Output the [x, y] coordinate of the center of the cell containing the given text.  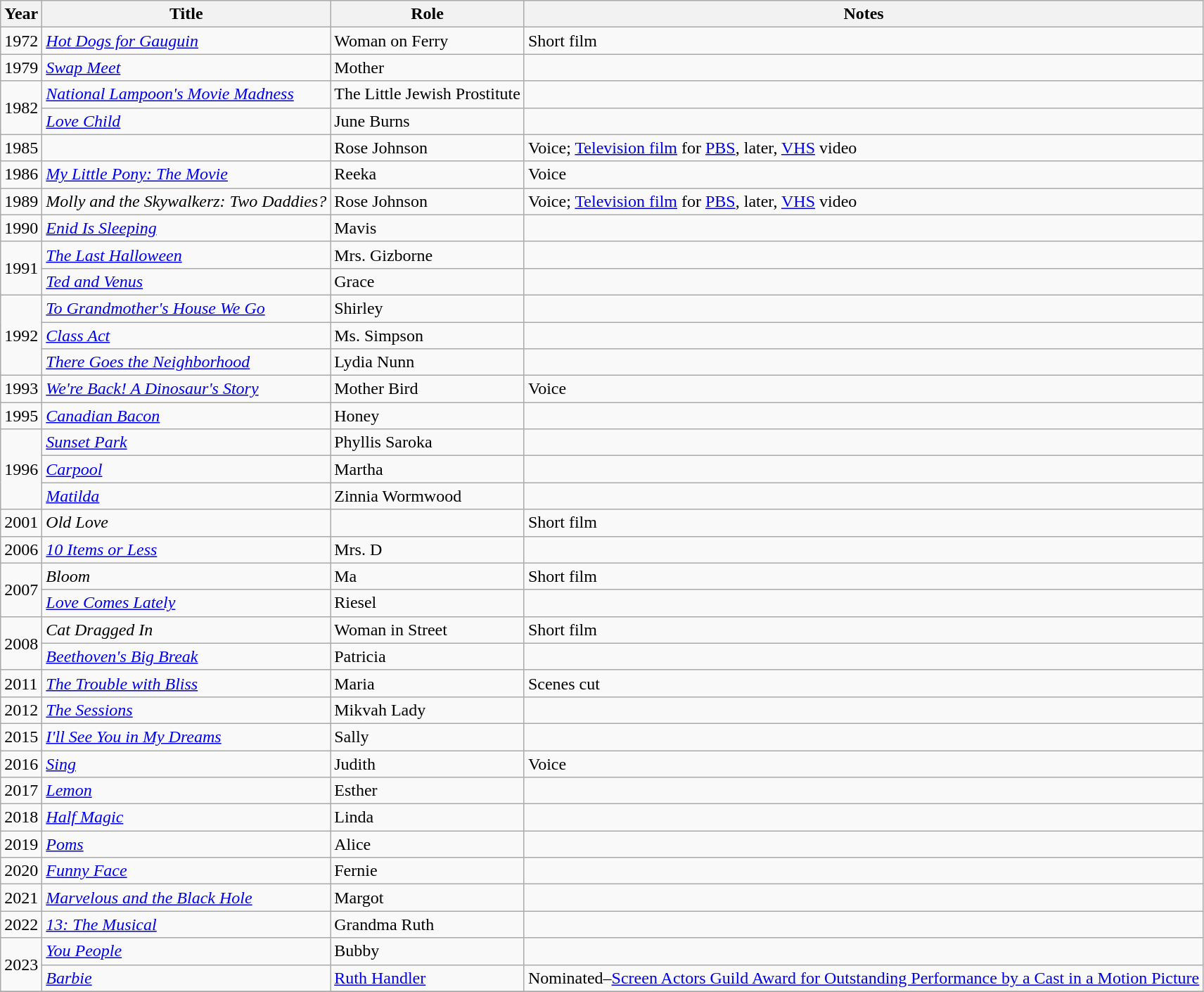
Notes [864, 14]
Role [428, 14]
Riesel [428, 603]
1985 [21, 148]
Old Love [186, 523]
Mrs. D [428, 549]
2020 [21, 871]
The Little Jewish Prostitute [428, 94]
Class Act [186, 336]
Enid Is Sleeping [186, 228]
1986 [21, 174]
2018 [21, 818]
Patricia [428, 656]
National Lampoon's Movie Madness [186, 94]
2015 [21, 737]
Fernie [428, 871]
Martha [428, 469]
You People [186, 951]
Poms [186, 844]
Shirley [428, 308]
Esther [428, 791]
10 Items or Less [186, 549]
To Grandmother's House We Go [186, 308]
2012 [21, 710]
Reeka [428, 174]
June Burns [428, 121]
Grace [428, 281]
Love Child [186, 121]
Barbie [186, 978]
Alice [428, 844]
The Last Halloween [186, 255]
1972 [21, 41]
Marvelous and the Black Hole [186, 898]
Lemon [186, 791]
Carpool [186, 469]
Beethoven's Big Break [186, 656]
Ms. Simpson [428, 336]
Maria [428, 683]
Phyllis Saroka [428, 443]
2007 [21, 590]
2021 [21, 898]
Bubby [428, 951]
Nominated–Screen Actors Guild Award for Outstanding Performance by a Cast in a Motion Picture [864, 978]
Mavis [428, 228]
Grandma Ruth [428, 924]
1989 [21, 201]
Lydia Nunn [428, 362]
Title [186, 14]
1990 [21, 228]
2001 [21, 523]
1995 [21, 416]
2023 [21, 965]
Year [21, 14]
We're Back! A Dinosaur's Story [186, 389]
Woman on Ferry [428, 41]
Linda [428, 818]
2011 [21, 683]
Mother [428, 68]
2019 [21, 844]
Canadian Bacon [186, 416]
Scenes cut [864, 683]
Ma [428, 576]
2008 [21, 643]
Sing [186, 763]
1996 [21, 469]
13: The Musical [186, 924]
Mikvah Lady [428, 710]
Hot Dogs for Gauguin [186, 41]
Love Comes Lately [186, 603]
Bloom [186, 576]
Half Magic [186, 818]
Honey [428, 416]
Funny Face [186, 871]
Sunset Park [186, 443]
1979 [21, 68]
1992 [21, 335]
1982 [21, 108]
Judith [428, 763]
Matilda [186, 496]
Zinnia Wormwood [428, 496]
2017 [21, 791]
Sally [428, 737]
2022 [21, 924]
Woman in Street [428, 630]
Molly and the Skywalkerz: Two Daddies? [186, 201]
Mother Bird [428, 389]
Ted and Venus [186, 281]
Mrs. Gizborne [428, 255]
My Little Pony: The Movie [186, 174]
Margot [428, 898]
Cat Dragged In [186, 630]
Ruth Handler [428, 978]
2006 [21, 549]
The Trouble with Bliss [186, 683]
1991 [21, 268]
Swap Meet [186, 68]
2016 [21, 763]
There Goes the Neighborhood [186, 362]
The Sessions [186, 710]
1993 [21, 389]
I'll See You in My Dreams [186, 737]
